From the cell containing the given text, extract its center point as [x, y] coordinate. 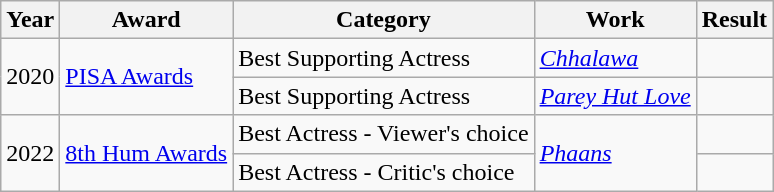
Category [384, 20]
Result [734, 20]
Year [30, 20]
Award [146, 20]
PISA Awards [146, 77]
2020 [30, 77]
Best Actress - Critic's choice [384, 172]
2022 [30, 153]
Best Actress - Viewer's choice [384, 134]
Phaans [615, 153]
Work [615, 20]
8th Hum Awards [146, 153]
Parey Hut Love [615, 96]
Chhalawa [615, 58]
